For the text-containing cell, return its midpoint in [X, Y] coordinate format. 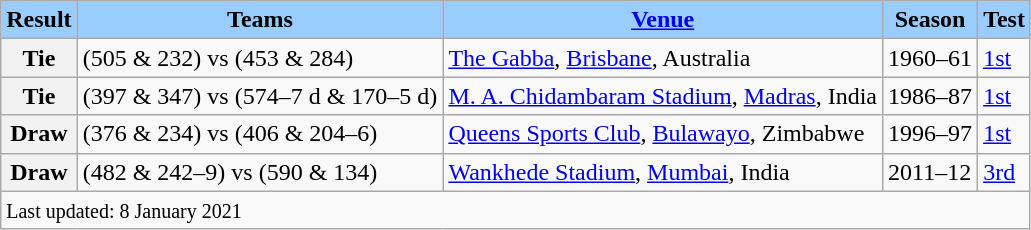
(505 & 232) vs (453 & 284) [260, 58]
(397 & 347) vs (574–7 d & 170–5 d) [260, 96]
3rd [1004, 172]
M. A. Chidambaram Stadium, Madras, India [663, 96]
The Gabba, Brisbane, Australia [663, 58]
Last updated: 8 January 2021 [516, 210]
Result [39, 20]
Queens Sports Club, Bulawayo, Zimbabwe [663, 134]
Season [930, 20]
Wankhede Stadium, Mumbai, India [663, 172]
(482 & 242–9) vs (590 & 134) [260, 172]
(376 & 234) vs (406 & 204–6) [260, 134]
Test [1004, 20]
Venue [663, 20]
Teams [260, 20]
1996–97 [930, 134]
1986–87 [930, 96]
2011–12 [930, 172]
1960–61 [930, 58]
